Return the (X, Y) coordinate for the center point of the cell that contains the specified text.  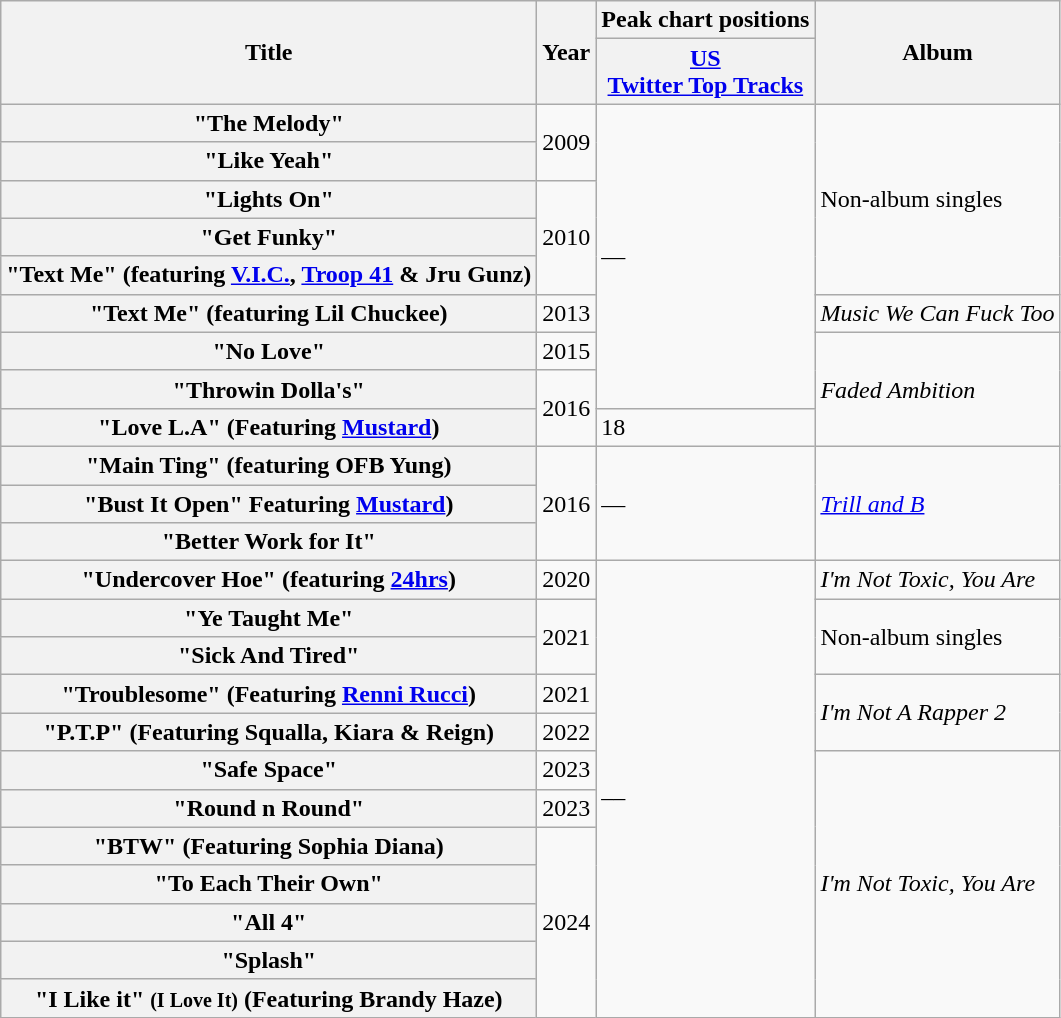
"Splash" (269, 960)
"Main Ting" (featuring OFB Yung) (269, 465)
2009 (566, 142)
"No Love" (269, 351)
"Like Yeah" (269, 161)
2015 (566, 351)
Title (269, 52)
"Bust It Open" Featuring Mustard) (269, 503)
Album (938, 52)
2010 (566, 237)
"Throwin Dolla's" (269, 389)
"P.T.P" (Featuring Squalla, Kiara & Reign) (269, 732)
"Troublesome" (Featuring Renni Rucci) (269, 694)
"Text Me" (featuring Lil Chuckee) (269, 313)
"Undercover Hoe" (featuring 24hrs) (269, 580)
"Ye Taught Me" (269, 618)
"Better Work for It" (269, 542)
Music We Can Fuck Too (938, 313)
"BTW" (Featuring Sophia Diana) (269, 846)
Year (566, 52)
"Round n Round" (269, 808)
__ (706, 790)
"Text Me" (featuring V.I.C., Troop 41 & Jru Gunz) (269, 275)
"All 4" (269, 922)
"Love L.A" (Featuring Mustard) (269, 427)
"Get Funky" (269, 237)
2020 (566, 580)
"To Each Their Own" (269, 884)
Peak chart positions (706, 20)
2022 (566, 732)
I'm Not A Rapper 2 (938, 713)
Trill and B (938, 503)
USTwitter Top Tracks (706, 72)
"Safe Space" (269, 770)
"The Melody" (269, 123)
18 (706, 427)
"Lights On" (269, 199)
"Sick And Tired" (269, 656)
2024 (566, 922)
"I Like it" (I Love It) (Featuring Brandy Haze) (269, 998)
2013 (566, 313)
Faded Ambition (938, 389)
